Identify which cell holds the provided text, then report its (x, y) central coordinate. 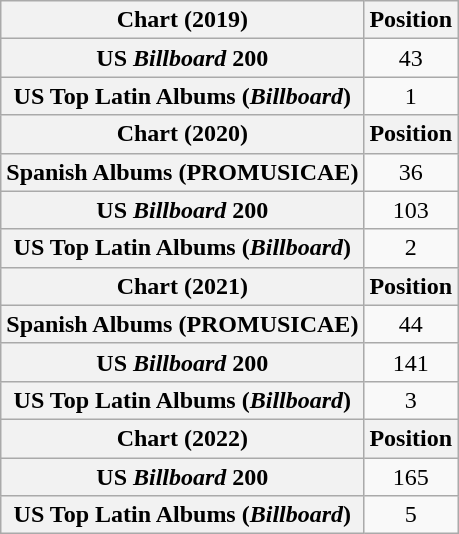
44 (411, 324)
Chart (2019) (182, 20)
165 (411, 477)
5 (411, 515)
1 (411, 96)
Chart (2021) (182, 286)
103 (411, 210)
Chart (2020) (182, 134)
Chart (2022) (182, 438)
3 (411, 400)
141 (411, 362)
36 (411, 172)
2 (411, 248)
43 (411, 58)
